Search for the cell housing the specified text and yield its [x, y] center coordinate. 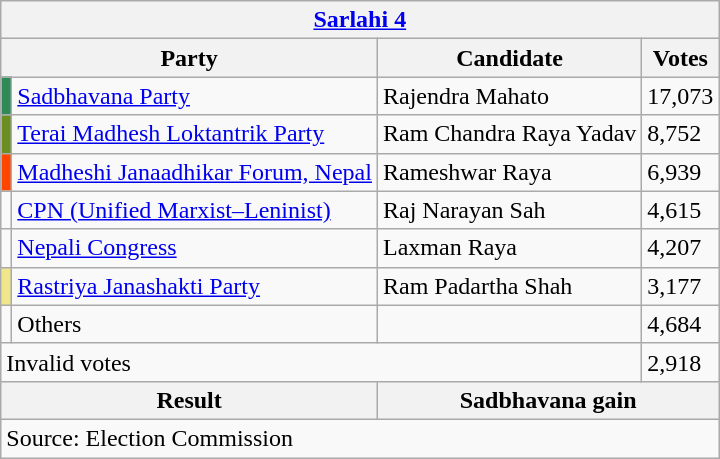
Party [190, 58]
Rameshwar Raya [509, 172]
Sadbhavana gain [548, 400]
4,684 [680, 324]
Nepali Congress [195, 248]
Raj Narayan Sah [509, 210]
Source: Election Commission [360, 438]
Others [195, 324]
Madheshi Janaadhikar Forum, Nepal [195, 172]
Terai Madhesh Loktantrik Party [195, 134]
Laxman Raya [509, 248]
Ram Chandra Raya Yadav [509, 134]
Rastriya Janashakti Party [195, 286]
3,177 [680, 286]
Sadbhavana Party [195, 96]
Votes [680, 58]
17,073 [680, 96]
Ram Padartha Shah [509, 286]
6,939 [680, 172]
4,615 [680, 210]
2,918 [680, 362]
Result [190, 400]
Sarlahi 4 [360, 20]
Candidate [509, 58]
CPN (Unified Marxist–Leninist) [195, 210]
Invalid votes [322, 362]
8,752 [680, 134]
Rajendra Mahato [509, 96]
4,207 [680, 248]
